Pinpoint the cell where the given text exists, returning its (X, Y) midpoint coordinate. 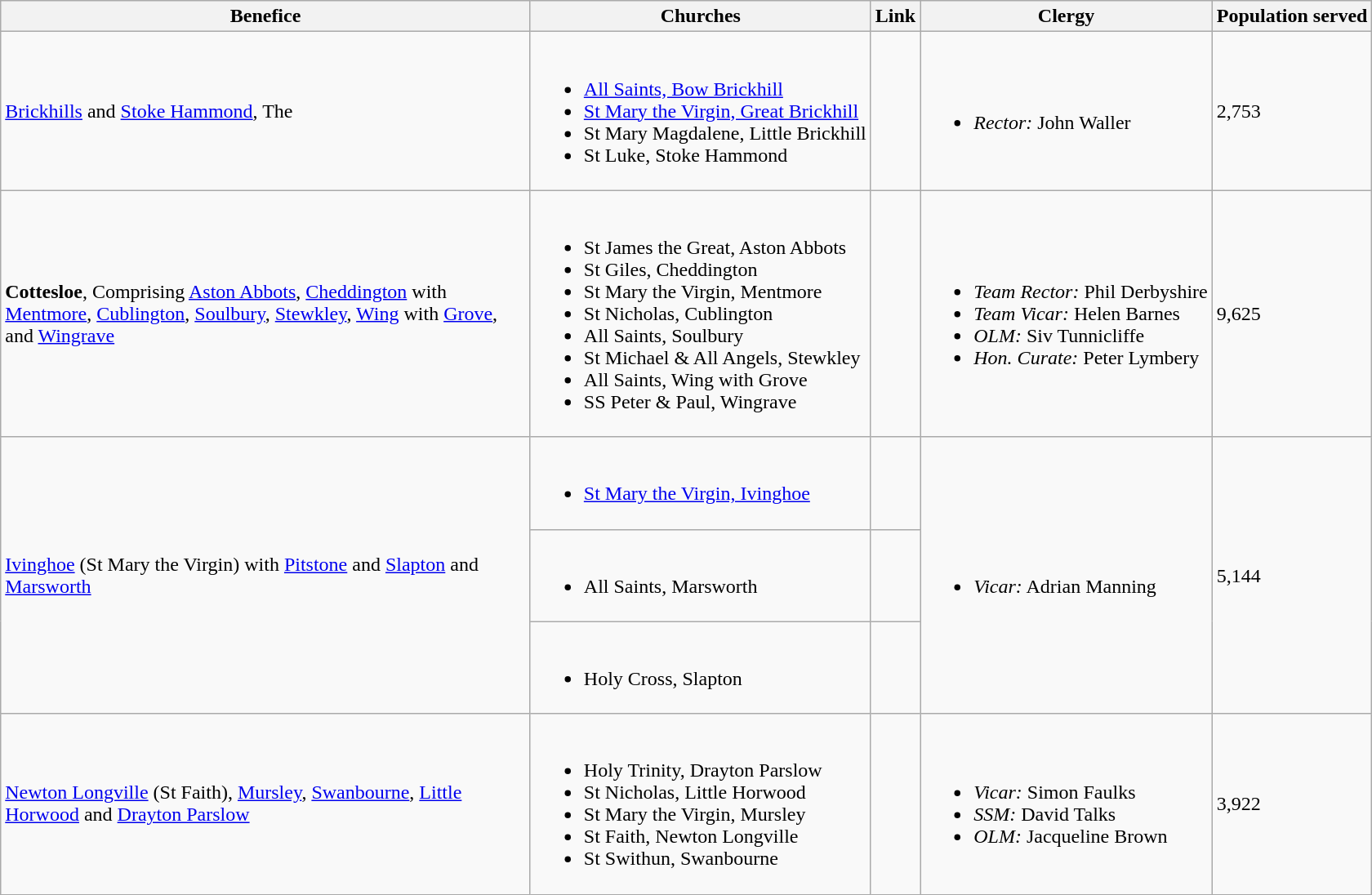
Benefice (266, 16)
Rector: John Waller (1067, 111)
Team Rector: Phil DerbyshireTeam Vicar: Helen BarnesOLM: Siv TunnicliffeHon. Curate: Peter Lymbery (1067, 314)
3,922 (1292, 804)
9,625 (1292, 314)
All Saints, Marsworth (701, 575)
Population served (1292, 16)
Vicar: Adrian Manning (1067, 575)
Holy Cross, Slapton (701, 668)
5,144 (1292, 575)
Holy Trinity, Drayton ParslowSt Nicholas, Little HorwoodSt Mary the Virgin, MursleySt Faith, Newton LongvilleSt Swithun, Swanbourne (701, 804)
Clergy (1067, 16)
Link (895, 16)
Brickhills and Stoke Hammond, The (266, 111)
2,753 (1292, 111)
All Saints, Bow BrickhillSt Mary the Virgin, Great BrickhillSt Mary Magdalene, Little BrickhillSt Luke, Stoke Hammond (701, 111)
Cottesloe, Comprising Aston Abbots, Cheddington with Mentmore, Cublington, Soulbury, Stewkley, Wing with Grove, and Wingrave (266, 314)
Vicar: Simon FaulksSSM: David TalksOLM: Jacqueline Brown (1067, 804)
Newton Longville (St Faith), Mursley, Swanbourne, Little Horwood and Drayton Parslow (266, 804)
Ivinghoe (St Mary the Virgin) with Pitstone and Slapton and Marsworth (266, 575)
St Mary the Virgin, Ivinghoe (701, 483)
Churches (701, 16)
